Determine the (X, Y) coordinate at the center of the cell enclosing the given text.  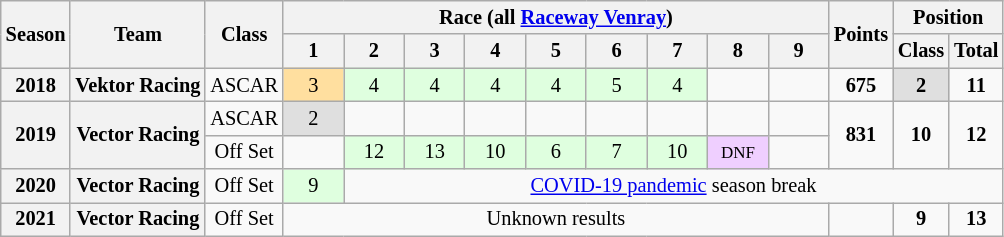
2019 (36, 134)
675 (861, 85)
8 (738, 51)
Race (all Raceway Venray) (556, 17)
Team (138, 34)
1 (314, 51)
DNF (738, 152)
Position (948, 17)
2021 (36, 219)
Vektor Racing (138, 85)
COVID-19 pandemic season break (674, 186)
831 (861, 134)
2020 (36, 186)
Season (36, 34)
Points (861, 34)
2018 (36, 85)
Unknown results (556, 219)
Total (976, 51)
11 (976, 85)
